Determine the (X, Y) coordinate at the center of the cell enclosing the given text.  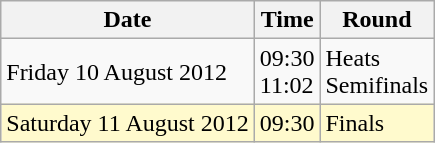
Saturday 11 August 2012 (128, 123)
HeatsSemifinals (377, 72)
09:30 (287, 123)
09:3011:02 (287, 72)
Finals (377, 123)
Friday 10 August 2012 (128, 72)
Time (287, 20)
Round (377, 20)
Date (128, 20)
